Provide the [x, y] coordinate of the cell's center where the given text is located.  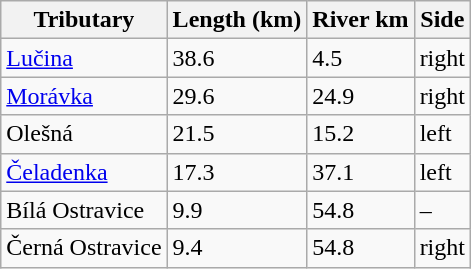
Tributary [84, 20]
Čeladenka [84, 172]
River km [360, 20]
29.6 [237, 96]
17.3 [237, 172]
38.6 [237, 58]
Morávka [84, 96]
21.5 [237, 134]
4.5 [360, 58]
24.9 [360, 96]
9.9 [237, 210]
– [442, 210]
Černá Ostravice [84, 248]
Lučina [84, 58]
Bílá Ostravice [84, 210]
Side [442, 20]
15.2 [360, 134]
37.1 [360, 172]
Olešná [84, 134]
Length (km) [237, 20]
9.4 [237, 248]
